Detect which cell encompasses the target text, then output its [x, y] center coordinate. 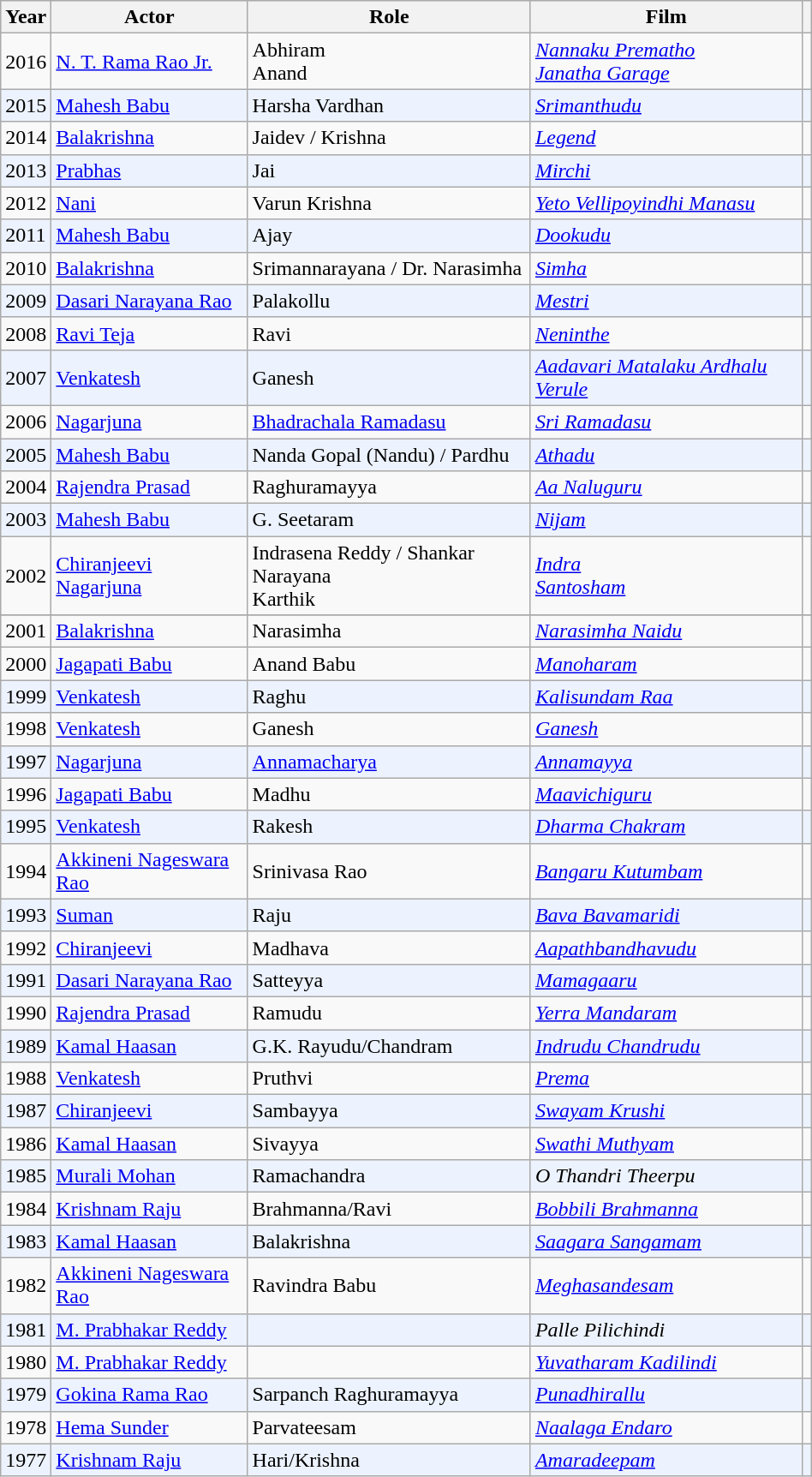
2016 [26, 62]
Sivayya [389, 1144]
2012 [26, 203]
Raghu [389, 697]
2002 [26, 576]
Sambayya [389, 1111]
G. Seetaram [389, 520]
1989 [26, 1046]
Gokina Rama Rao [149, 1395]
Srinivasa Rao [389, 870]
Nannaku PremathoJanatha Garage [666, 62]
Neninthe [666, 333]
Manoharam [666, 664]
Palle Pilichindi [666, 1330]
Raghuramayya [389, 487]
G.K. Rayudu/Chandram [389, 1046]
2008 [26, 333]
O Thandri Theerpu [666, 1176]
1979 [26, 1395]
Legend [666, 138]
Annamacharya [389, 762]
Bava Bavamaridi [666, 915]
1992 [26, 948]
Swathi Muthyam [666, 1144]
2010 [26, 268]
Maavichiguru [666, 794]
Srimanthudu [666, 105]
Narasimha Naidu [666, 631]
1997 [26, 762]
Raju [389, 915]
Punadhirallu [666, 1395]
Simha [666, 268]
Ramachandra [389, 1176]
1999 [26, 697]
N. T. Rama Rao Jr. [149, 62]
Film [666, 17]
Mestri [666, 301]
2006 [26, 422]
Annamayya [666, 762]
1995 [26, 827]
1994 [26, 870]
Prema [666, 1079]
Aapathbandhavudu [666, 948]
Aa Naluguru [666, 487]
Athadu [666, 455]
2007 [26, 377]
Ramudu [389, 1013]
2013 [26, 170]
Kalisundam Raa [666, 697]
2011 [26, 236]
Year [26, 17]
Role [389, 17]
AbhiramAnand [389, 62]
1978 [26, 1427]
Suman [149, 915]
Ravi [389, 333]
1982 [26, 1285]
2009 [26, 301]
Nani [149, 203]
Pruthvi [389, 1079]
Saagara Sangamam [666, 1241]
1985 [26, 1176]
1980 [26, 1362]
Sarpanch Raghuramayya [389, 1395]
Aadavari Matalaku Ardhalu Verule [666, 377]
Dookudu [666, 236]
1998 [26, 729]
Jaidev / Krishna [389, 138]
Jai [389, 170]
Satteyya [389, 980]
Mamagaaru [666, 980]
2005 [26, 455]
1984 [26, 1209]
Hari/Krishna [389, 1460]
Yuvatharam Kadilindi [666, 1362]
1993 [26, 915]
Naalaga Endaro [666, 1427]
Narasimha [389, 631]
Palakollu [389, 301]
Bangaru Kutumbam [666, 870]
1983 [26, 1241]
Anand Babu [389, 664]
Ravindra Babu [389, 1285]
Nijam [666, 520]
Dharma Chakram [666, 827]
IndraSantosham [666, 576]
Harsha Vardhan [389, 105]
2014 [26, 138]
1991 [26, 980]
2004 [26, 487]
1977 [26, 1460]
Nanda Gopal (Nandu) / Pardhu [389, 455]
1987 [26, 1111]
Murali Mohan [149, 1176]
Meghasandesam [666, 1285]
1981 [26, 1330]
Indrudu Chandrudu [666, 1046]
1986 [26, 1144]
1990 [26, 1013]
2015 [26, 105]
Madhava [389, 948]
2003 [26, 520]
Yeto Vellipoyindhi Manasu [666, 203]
Hema Sunder [149, 1427]
1988 [26, 1079]
Swayam Krushi [666, 1111]
Actor [149, 17]
Prabhas [149, 170]
Bobbili Brahmanna [666, 1209]
Srimannarayana / Dr. Narasimha [389, 268]
Amaradeepam [666, 1460]
Varun Krishna [389, 203]
Bhadrachala Ramadasu [389, 422]
ChiranjeeviNagarjuna [149, 576]
Sri Ramadasu [666, 422]
Parvateesam [389, 1427]
Indrasena Reddy / Shankar NarayanaKarthik [389, 576]
Madhu [389, 794]
2000 [26, 664]
Yerra Mandaram [666, 1013]
Ravi Teja [149, 333]
1996 [26, 794]
Rakesh [389, 827]
Brahmanna/Ravi [389, 1209]
2001 [26, 631]
Mirchi [666, 170]
Ajay [389, 236]
